Pinpoint the cell where the given text exists, returning its (X, Y) midpoint coordinate. 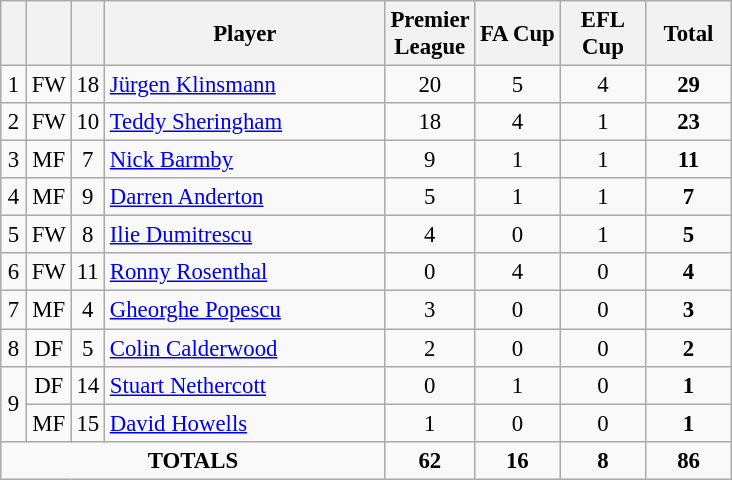
Stuart Nethercott (244, 385)
20 (430, 85)
Darren Anderton (244, 197)
Ilie Dumitrescu (244, 235)
29 (689, 85)
Jürgen Klinsmann (244, 85)
6 (14, 273)
Premier League (430, 34)
15 (88, 423)
David Howells (244, 423)
23 (689, 122)
EFL Cup (603, 34)
62 (430, 460)
10 (88, 122)
Teddy Sheringham (244, 122)
Player (244, 34)
FA Cup (518, 34)
Colin Calderwood (244, 348)
Ronny Rosenthal (244, 273)
16 (518, 460)
Gheorghe Popescu (244, 310)
Nick Barmby (244, 160)
14 (88, 385)
TOTALS (193, 460)
Total (689, 34)
86 (689, 460)
